Search for the cell housing the specified text and yield its (x, y) center coordinate. 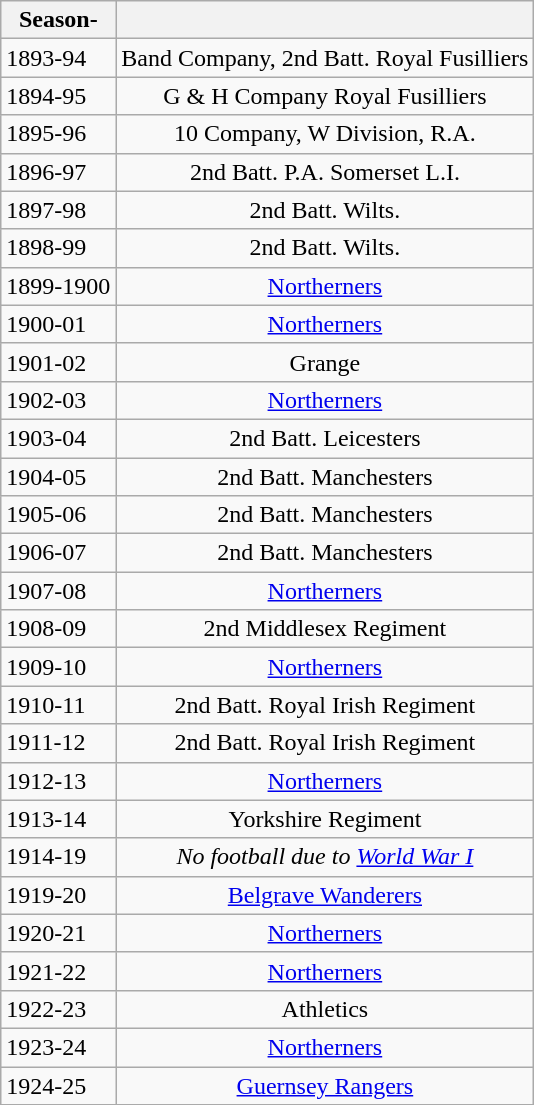
1901-02 (58, 362)
1924-25 (58, 1085)
1904-05 (58, 477)
Season- (58, 20)
1895-96 (58, 134)
Athletics (325, 1009)
1894-95 (58, 96)
1913-14 (58, 819)
No football due to World War I (325, 857)
1920-21 (58, 933)
Guernsey Rangers (325, 1085)
1907-08 (58, 591)
Yorkshire Regiment (325, 819)
Belgrave Wanderers (325, 895)
Band Company, 2nd Batt. Royal Fusilliers (325, 58)
1919-20 (58, 895)
Grange (325, 362)
1893-94 (58, 58)
1903-04 (58, 438)
1902-03 (58, 400)
1905-06 (58, 515)
2nd Middlesex Regiment (325, 629)
2nd Batt. Leicesters (325, 438)
1912-13 (58, 781)
1910-11 (58, 705)
1900-01 (58, 324)
1896-97 (58, 172)
1898-99 (58, 248)
1899-1900 (58, 286)
2nd Batt. P.A. Somerset L.I. (325, 172)
10 Company, W Division, R.A. (325, 134)
G & H Company Royal Fusilliers (325, 96)
1921-22 (58, 971)
1906-07 (58, 553)
1914-19 (58, 857)
1923-24 (58, 1047)
1922-23 (58, 1009)
1908-09 (58, 629)
1897-98 (58, 210)
1909-10 (58, 667)
1911-12 (58, 743)
